Locate the cell with the specified text and output its [x, y] center coordinate. 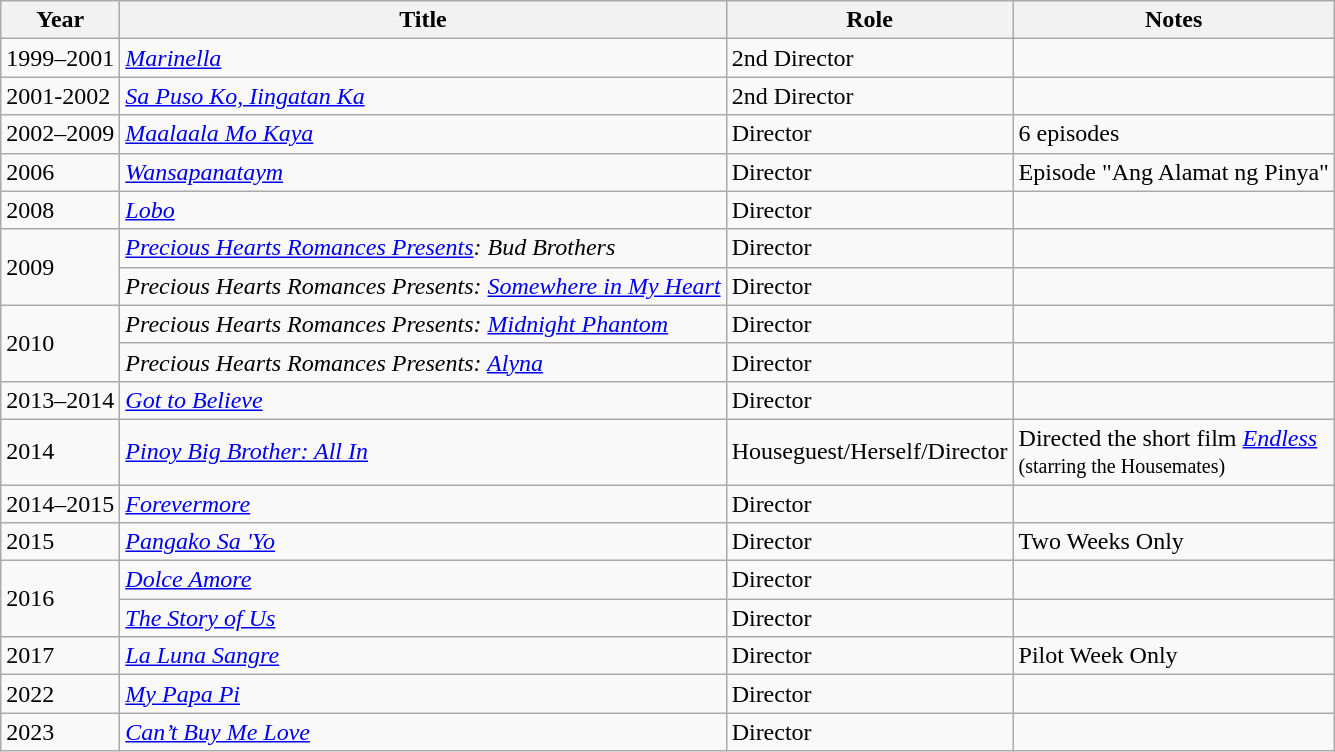
Precious Hearts Romances Presents: Midnight Phantom [423, 324]
Title [423, 20]
Can’t Buy Me Love [423, 732]
2009 [60, 267]
Maalaala Mo Kaya [423, 134]
2002–2009 [60, 134]
1999–2001 [60, 58]
Lobo [423, 210]
Directed the short film Endless (starring the Housemates) [1174, 452]
Year [60, 20]
2014 [60, 452]
Sa Puso Ko, Iingatan Ka [423, 96]
2023 [60, 732]
2016 [60, 599]
Role [870, 20]
2013–2014 [60, 400]
6 episodes [1174, 134]
Two Weeks Only [1174, 542]
2010 [60, 343]
2008 [60, 210]
Marinella [423, 58]
Pinoy Big Brother: All In [423, 452]
La Luna Sangre [423, 656]
My Papa Pi [423, 694]
2022 [60, 694]
Wansapanataym [423, 172]
Houseguest/Herself/Director [870, 452]
2014–2015 [60, 503]
2006 [60, 172]
2015 [60, 542]
Precious Hearts Romances Presents: Alyna [423, 362]
Episode "Ang Alamat ng Pinya" [1174, 172]
Got to Believe [423, 400]
2001-2002 [60, 96]
Precious Hearts Romances Presents: Bud Brothers [423, 248]
Forevermore [423, 503]
Pilot Week Only [1174, 656]
The Story of Us [423, 618]
Dolce Amore [423, 580]
Pangako Sa 'Yo [423, 542]
2017 [60, 656]
Notes [1174, 20]
Precious Hearts Romances Presents: Somewhere in My Heart [423, 286]
